Locate the cell with the specified text and output its (x, y) center coordinate. 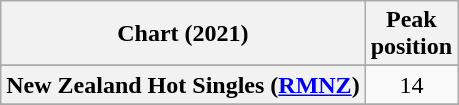
Peakposition (411, 34)
New Zealand Hot Singles (RMNZ) (183, 85)
Chart (2021) (183, 34)
14 (411, 85)
